Pinpoint the cell where the given text exists, returning its (X, Y) midpoint coordinate. 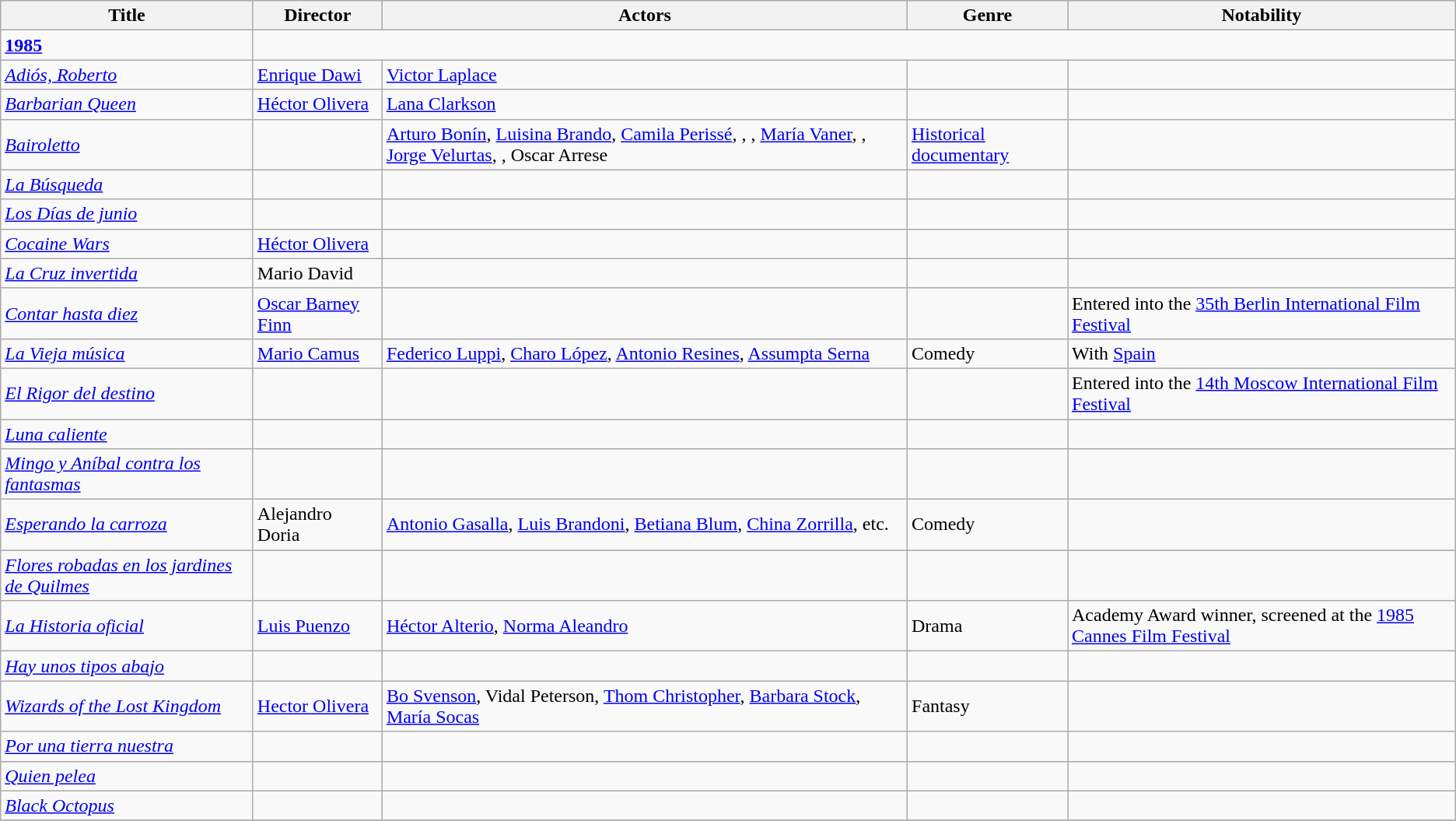
Bo Svenson, Vidal Peterson, Thom Christopher, Barbara Stock, María Socas (644, 707)
Genre (988, 16)
Héctor Alterio, Norma Aleandro (644, 626)
Hector Olivera (317, 707)
Entered into the 35th Berlin International Film Festival (1262, 313)
La Cruz invertida (128, 273)
Flores robadas en los jardines de Quilmes (128, 576)
Mario Camus (317, 353)
Esperando la carroza (128, 525)
Luis Puenzo (317, 626)
Bairoletto (128, 145)
With Spain (1262, 353)
La Historia oficial (128, 626)
Alejandro Doria (317, 525)
Historical documentary (988, 145)
Notability (1262, 16)
Luna caliente (128, 433)
Enrique Dawi (317, 75)
Drama (988, 626)
Cocaine Wars (128, 244)
Actors (644, 16)
Director (317, 16)
Fantasy (988, 707)
Oscar Barney Finn (317, 313)
El Rigor del destino (128, 394)
Black Octopus (128, 805)
1985 (128, 45)
Mingo y Aníbal contra los fantasmas (128, 475)
Quien pelea (128, 776)
Mario David (317, 273)
La Búsqueda (128, 184)
La Vieja música (128, 353)
Los Días de junio (128, 214)
Federico Luppi, Charo López, Antonio Resines, Assumpta Serna (644, 353)
Entered into the 14th Moscow International Film Festival (1262, 394)
Wizards of the Lost Kingdom (128, 707)
Por una tierra nuestra (128, 746)
Contar hasta diez (128, 313)
Barbarian Queen (128, 104)
Title (128, 16)
Adiós, Roberto (128, 75)
Hay unos tipos abajo (128, 666)
Victor Laplace (644, 75)
Lana Clarkson (644, 104)
Academy Award winner, screened at the 1985 Cannes Film Festival (1262, 626)
Antonio Gasalla, Luis Brandoni, Betiana Blum, China Zorrilla, etc. (644, 525)
Arturo Bonín, Luisina Brando, Camila Perissé, , , María Vaner, , Jorge Velurtas, , Oscar Arrese (644, 145)
